Scan for the cell matching the given text and deliver its [x, y] coordinate at center. 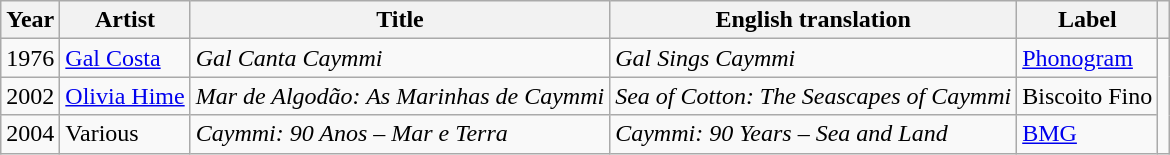
2002 [30, 96]
2004 [30, 134]
BMG [1088, 134]
Year [30, 20]
Gal Canta Caymmi [400, 58]
Olivia Hime [125, 96]
Caymmi: 90 Years – Sea and Land [814, 134]
Title [400, 20]
1976 [30, 58]
Sea of Cotton: The Seascapes of Caymmi [814, 96]
Biscoito Fino [1088, 96]
Gal Sings Caymmi [814, 58]
Artist [125, 20]
Gal Costa [125, 58]
Phonogram [1088, 58]
Various [125, 134]
Caymmi: 90 Anos – Mar e Terra [400, 134]
Label [1088, 20]
Mar de Algodão: As Marinhas de Caymmi [400, 96]
English translation [814, 20]
